Capture the cell that displays the provided text and extract its (x, y) central coordinate. 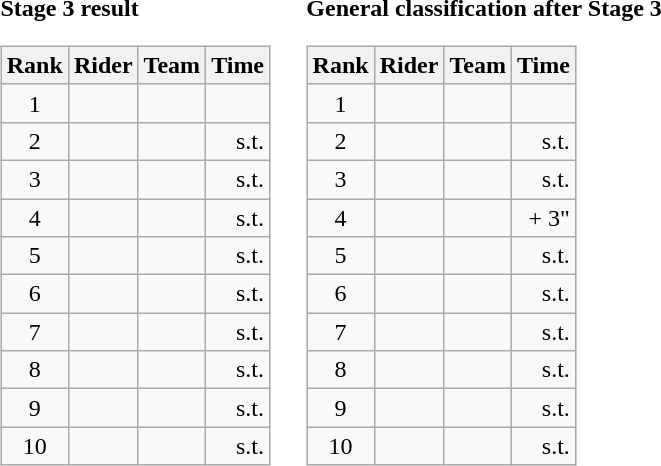
+ 3" (543, 217)
